Pinpoint the cell where the given text exists, returning its (x, y) midpoint coordinate. 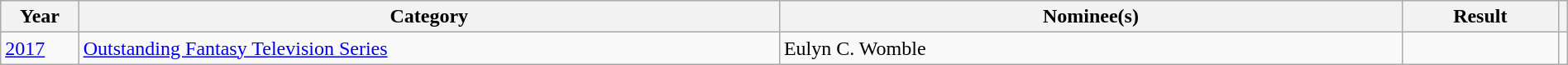
Category (428, 17)
Result (1480, 17)
Eulyn C. Womble (1090, 48)
Nominee(s) (1090, 17)
2017 (40, 48)
Outstanding Fantasy Television Series (428, 48)
Year (40, 17)
